Provide the [X, Y] coordinate of the cell's center where the given text is located.  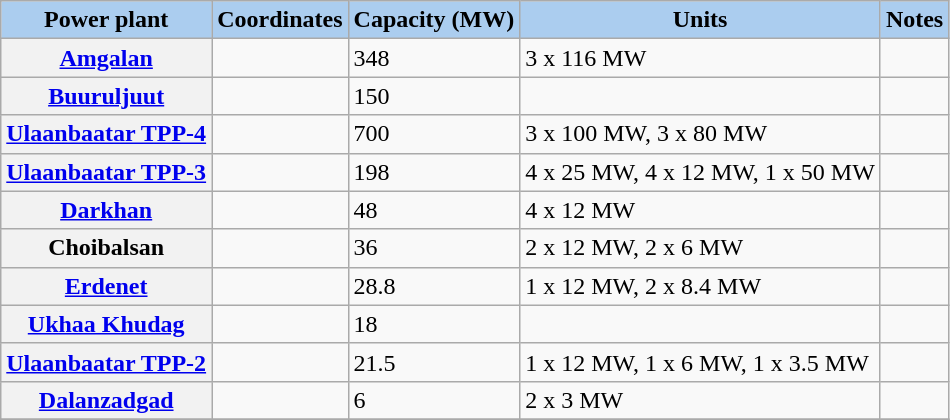
Choibalsan [106, 248]
21.5 [434, 362]
4 x 12 MW [700, 210]
Ulaanbaatar TPP-3 [106, 172]
2 x 12 MW, 2 x 6 MW [700, 248]
Notes [914, 20]
348 [434, 58]
3 x 100 MW, 3 x 80 MW [700, 134]
4 x 25 MW, 4 x 12 MW, 1 x 50 MW [700, 172]
3 x 116 MW [700, 58]
Ulaanbaatar TPP-2 [106, 362]
18 [434, 324]
Capacity (MW) [434, 20]
1 x 12 MW, 2 x 8.4 MW [700, 286]
28.8 [434, 286]
Buuruljuut [106, 96]
Erdenet [106, 286]
Power plant [106, 20]
700 [434, 134]
198 [434, 172]
1 x 12 MW, 1 x 6 MW, 1 x 3.5 MW [700, 362]
Amgalan [106, 58]
Ulaanbaatar TPP-4 [106, 134]
2 x 3 MW [700, 400]
Coordinates [280, 20]
48 [434, 210]
150 [434, 96]
36 [434, 248]
Dalanzadgad [106, 400]
Darkhan [106, 210]
Units [700, 20]
Ukhaa Khudag [106, 324]
6 [434, 400]
